From the cell containing the given text, extract its center point as (X, Y) coordinate. 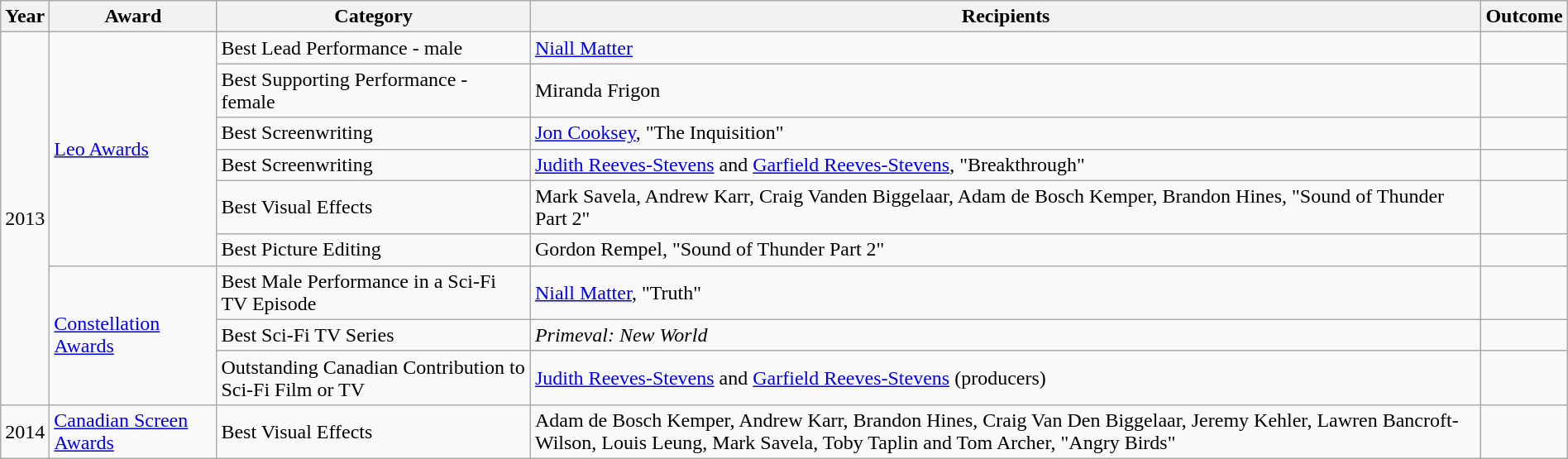
Gordon Rempel, "Sound of Thunder Part 2" (1006, 250)
Award (133, 17)
Year (25, 17)
Best Supporting Performance - female (374, 91)
Outstanding Canadian Contribution to Sci-Fi Film or TV (374, 377)
Niall Matter (1006, 48)
Recipients (1006, 17)
Canadian Screen Awards (133, 432)
Best Sci-Fi TV Series (374, 335)
Primeval: New World (1006, 335)
Best Male Performance in a Sci-Fi TV Episode (374, 293)
Mark Savela, Andrew Karr, Craig Vanden Biggelaar, Adam de Bosch Kemper, Brandon Hines, "Sound of Thunder Part 2" (1006, 207)
Outcome (1524, 17)
Jon Cooksey, "The Inquisition" (1006, 133)
Judith Reeves-Stevens and Garfield Reeves-Stevens, "Breakthrough" (1006, 165)
Best Picture Editing (374, 250)
2014 (25, 432)
Category (374, 17)
Miranda Frigon (1006, 91)
Best Lead Performance - male (374, 48)
Leo Awards (133, 149)
2013 (25, 218)
Niall Matter, "Truth" (1006, 293)
Judith Reeves-Stevens and Garfield Reeves-Stevens (producers) (1006, 377)
Constellation Awards (133, 335)
